Return [X, Y] of the center of cell containing provided text 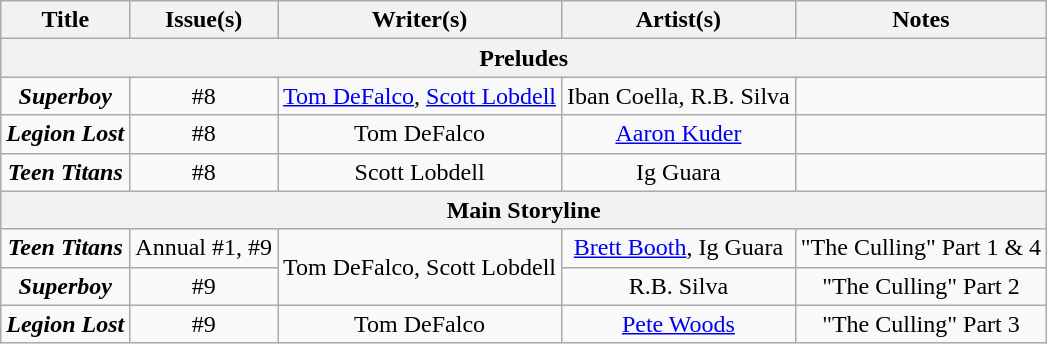
Issue(s) [204, 20]
"The Culling" Part 2 [920, 286]
Brett Booth, Ig Guara [679, 248]
Ig Guara [679, 172]
Pete Woods [679, 324]
Artist(s) [679, 20]
"The Culling" Part 3 [920, 324]
R.B. Silva [679, 286]
Preludes [524, 58]
Notes [920, 20]
Scott Lobdell [420, 172]
Writer(s) [420, 20]
Aaron Kuder [679, 134]
Annual #1, #9 [204, 248]
Iban Coella, R.B. Silva [679, 96]
"The Culling" Part 1 & 4 [920, 248]
Title [66, 20]
Main Storyline [524, 210]
